Output the [x, y] coordinate of the center of the cell containing the given text.  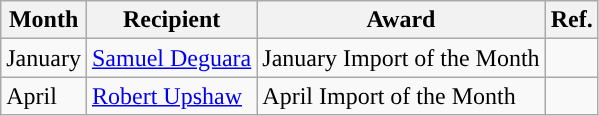
Month [44, 20]
Robert Upshaw [171, 96]
January Import of the Month [401, 58]
Recipient [171, 20]
Award [401, 20]
January [44, 58]
Ref. [572, 20]
April [44, 96]
April Import of the Month [401, 96]
Samuel Deguara [171, 58]
